Capture the cell that displays the provided text and extract its (X, Y) central coordinate. 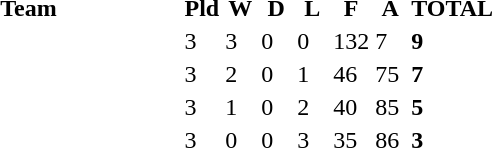
132 (352, 41)
7 (390, 41)
46 (352, 74)
85 (390, 107)
40 (352, 107)
75 (390, 74)
